Return [x, y] of the center of cell containing provided text 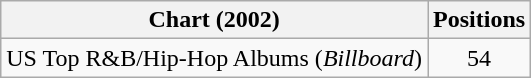
Positions [480, 20]
Chart (2002) [214, 20]
54 [480, 58]
US Top R&B/Hip-Hop Albums (Billboard) [214, 58]
